Search for the cell housing the specified text and yield its (x, y) center coordinate. 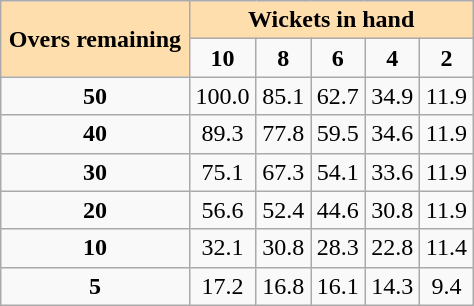
Overs remaining (95, 39)
8 (284, 58)
54.1 (338, 172)
62.7 (338, 96)
44.6 (338, 210)
59.5 (338, 134)
40 (95, 134)
89.3 (222, 134)
5 (95, 286)
4 (392, 58)
33.6 (392, 172)
32.1 (222, 248)
9.4 (447, 286)
17.2 (222, 286)
11.4 (447, 248)
28.3 (338, 248)
14.3 (392, 286)
56.6 (222, 210)
100.0 (222, 96)
75.1 (222, 172)
34.9 (392, 96)
6 (338, 58)
34.6 (392, 134)
85.1 (284, 96)
Wickets in hand (331, 20)
67.3 (284, 172)
16.1 (338, 286)
16.8 (284, 286)
77.8 (284, 134)
52.4 (284, 210)
20 (95, 210)
2 (447, 58)
22.8 (392, 248)
30 (95, 172)
50 (95, 96)
